Find where the given text appears and provide that cell's center as (X, Y) coordinate. 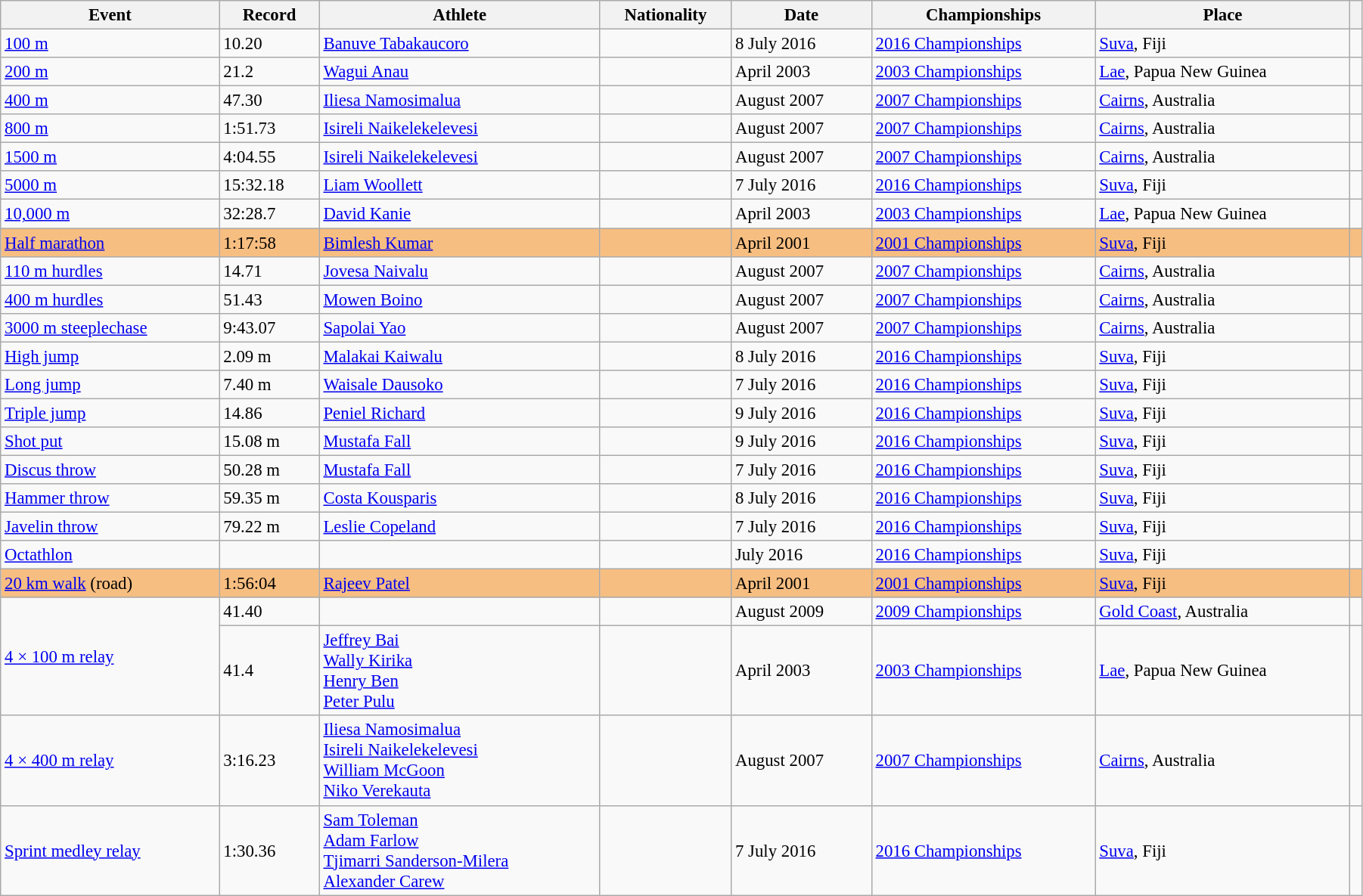
Malakai Kaiwalu (460, 356)
14.86 (269, 413)
July 2016 (802, 555)
51.43 (269, 299)
Bimlesh Kumar (460, 243)
Rajeev Patel (460, 584)
August 2009 (802, 612)
10.20 (269, 44)
400 m hurdles (110, 299)
10,000 m (110, 214)
20 km walk (road) (110, 584)
Date (802, 15)
7.40 m (269, 385)
4:04.55 (269, 157)
Jovesa Naivalu (460, 271)
800 m (110, 129)
Sapolai Yao (460, 327)
Nationality (666, 15)
79.22 m (269, 527)
2.09 m (269, 356)
4 × 400 m relay (110, 761)
14.71 (269, 271)
David Kanie (460, 214)
59.35 m (269, 498)
5000 m (110, 185)
Iliesa NamosimaluaIsireli NaikelekelevesiWilliam McGoonNiko Verekauta (460, 761)
400 m (110, 101)
Gold Coast, Australia (1222, 612)
Javelin throw (110, 527)
50.28 m (269, 470)
1:56:04 (269, 584)
4 × 100 m relay (110, 656)
3000 m steeplechase (110, 327)
Shot put (110, 442)
Peniel Richard (460, 413)
Record (269, 15)
32:28.7 (269, 214)
15:32.18 (269, 185)
41.4 (269, 671)
1:51.73 (269, 129)
2009 Championships (983, 612)
Long jump (110, 385)
Costa Kousparis (460, 498)
Hammer throw (110, 498)
Mowen Boino (460, 299)
3:16.23 (269, 761)
Athlete (460, 15)
Wagui Anau (460, 72)
9:43.07 (269, 327)
47.30 (269, 101)
1:17:58 (269, 243)
Sprint medley relay (110, 850)
1:30.36 (269, 850)
200 m (110, 72)
21.2 (269, 72)
Triple jump (110, 413)
100 m (110, 44)
Discus throw (110, 470)
Half marathon (110, 243)
Event (110, 15)
High jump (110, 356)
Championships (983, 15)
Jeffrey BaiWally KirikaHenry BenPeter Pulu (460, 671)
41.40 (269, 612)
15.08 m (269, 442)
110 m hurdles (110, 271)
Liam Woollett (460, 185)
Banuve Tabakaucoro (460, 44)
Place (1222, 15)
Iliesa Namosimalua (460, 101)
1500 m (110, 157)
Waisale Dausoko (460, 385)
Leslie Copeland (460, 527)
Octathlon (110, 555)
Sam TolemanAdam FarlowTjimarri Sanderson-MileraAlexander Carew (460, 850)
